Search for the cell housing the specified text and yield its [x, y] center coordinate. 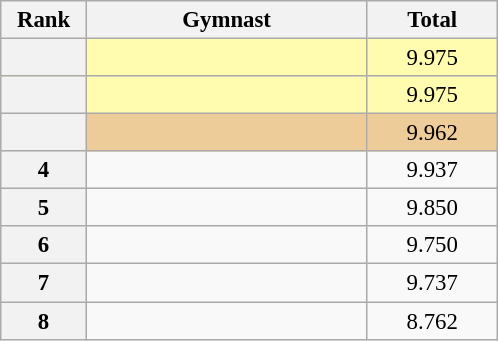
9.737 [432, 283]
5 [44, 208]
8 [44, 321]
9.850 [432, 208]
9.962 [432, 133]
6 [44, 245]
4 [44, 170]
9.937 [432, 170]
9.750 [432, 245]
7 [44, 283]
Total [432, 20]
Rank [44, 20]
8.762 [432, 321]
Gymnast [226, 20]
